For the text-containing cell, return its midpoint in (X, Y) coordinate format. 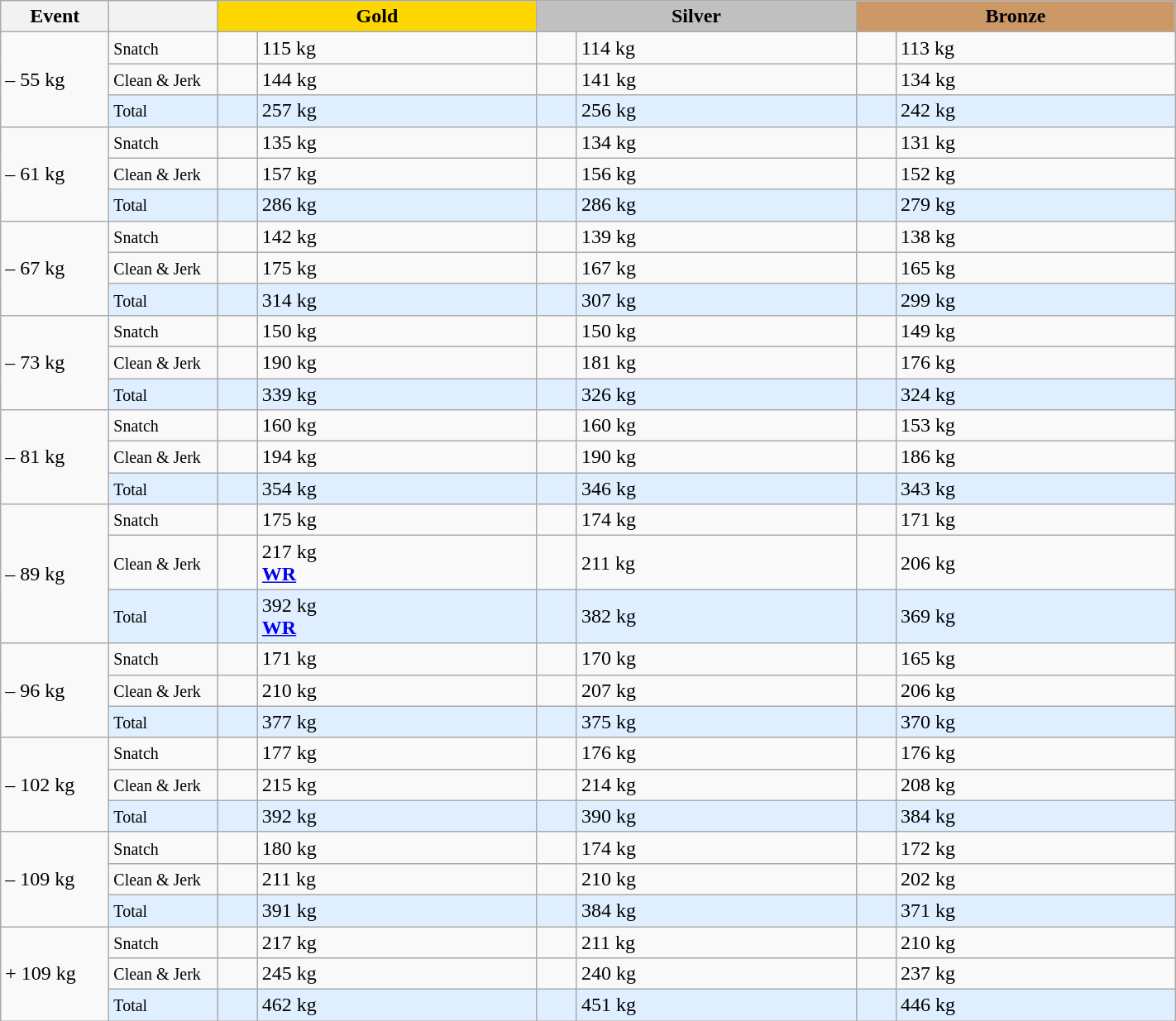
346 kg (716, 489)
144 kg (397, 79)
370 kg (1035, 722)
– 55 kg (55, 79)
382 kg (716, 617)
324 kg (1035, 394)
Event (55, 17)
208 kg (1035, 785)
354 kg (397, 489)
314 kg (397, 299)
194 kg (397, 457)
142 kg (397, 236)
167 kg (716, 268)
170 kg (716, 659)
172 kg (1035, 847)
392 kgWR (397, 617)
– 96 kg (55, 690)
446 kg (1035, 1005)
391 kg (397, 910)
240 kg (716, 974)
177 kg (397, 753)
157 kg (397, 174)
299 kg (1035, 299)
237 kg (1035, 974)
Silver (696, 17)
+ 109 kg (55, 973)
390 kg (716, 816)
– 81 kg (55, 457)
– 73 kg (55, 362)
– 67 kg (55, 268)
113 kg (1035, 48)
369 kg (1035, 617)
257 kg (397, 111)
371 kg (1035, 910)
256 kg (716, 111)
138 kg (1035, 236)
215 kg (397, 785)
242 kg (1035, 111)
186 kg (1035, 457)
214 kg (716, 785)
– 109 kg (55, 879)
– 61 kg (55, 174)
– 102 kg (55, 785)
202 kg (1035, 879)
141 kg (716, 79)
377 kg (397, 722)
207 kg (716, 690)
217 kg (397, 942)
135 kg (397, 142)
180 kg (397, 847)
115 kg (397, 48)
375 kg (716, 722)
149 kg (1035, 331)
279 kg (1035, 205)
Bronze (1016, 17)
– 89 kg (55, 574)
181 kg (716, 362)
Gold (377, 17)
114 kg (716, 48)
451 kg (716, 1005)
462 kg (397, 1005)
139 kg (716, 236)
217 kgWR (397, 562)
339 kg (397, 394)
156 kg (716, 174)
343 kg (1035, 489)
307 kg (716, 299)
245 kg (397, 974)
153 kg (1035, 426)
131 kg (1035, 142)
326 kg (716, 394)
152 kg (1035, 174)
392 kg (397, 816)
